Return the (x, y) coordinate for the center point of the cell that contains the specified text.  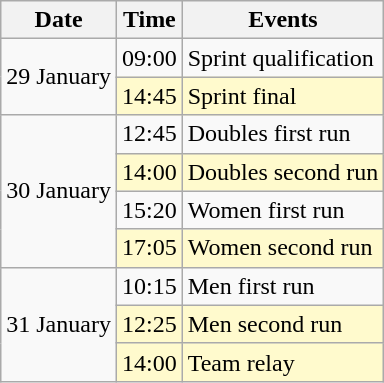
Team relay (283, 362)
Women second run (283, 248)
Time (149, 20)
Sprint qualification (283, 58)
15:20 (149, 210)
29 January (59, 77)
Doubles first run (283, 134)
31 January (59, 324)
Women first run (283, 210)
12:25 (149, 324)
Events (283, 20)
Doubles second run (283, 172)
Men second run (283, 324)
10:15 (149, 286)
12:45 (149, 134)
30 January (59, 191)
09:00 (149, 58)
14:45 (149, 96)
Date (59, 20)
Sprint final (283, 96)
Men first run (283, 286)
17:05 (149, 248)
